Determine the [X, Y] coordinate at the center of the cell enclosing the given text.  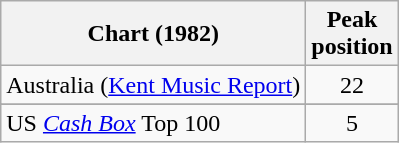
Australia (Kent Music Report) [154, 85]
Chart (1982) [154, 34]
5 [352, 123]
22 [352, 85]
Peakposition [352, 34]
US Cash Box Top 100 [154, 123]
